Locate the cell with the specified text and output its (X, Y) center coordinate. 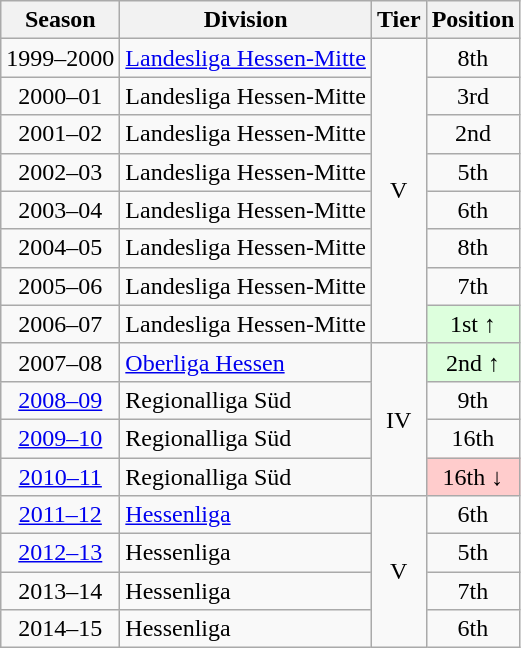
2012–13 (60, 553)
16th (473, 438)
2nd ↑ (473, 362)
1st ↑ (473, 324)
2011–12 (60, 515)
2009–10 (60, 438)
Oberliga Hessen (246, 362)
2005–06 (60, 286)
Division (246, 20)
2nd (473, 134)
2006–07 (60, 324)
2008–09 (60, 400)
3rd (473, 96)
Season (60, 20)
16th ↓ (473, 477)
2013–14 (60, 591)
Position (473, 20)
2002–03 (60, 172)
2007–08 (60, 362)
1999–2000 (60, 58)
IV (398, 419)
2003–04 (60, 210)
2000–01 (60, 96)
2001–02 (60, 134)
2014–15 (60, 629)
2004–05 (60, 248)
Tier (398, 20)
9th (473, 400)
2010–11 (60, 477)
